Determine the [x, y] coordinate at the center of the cell enclosing the given text.  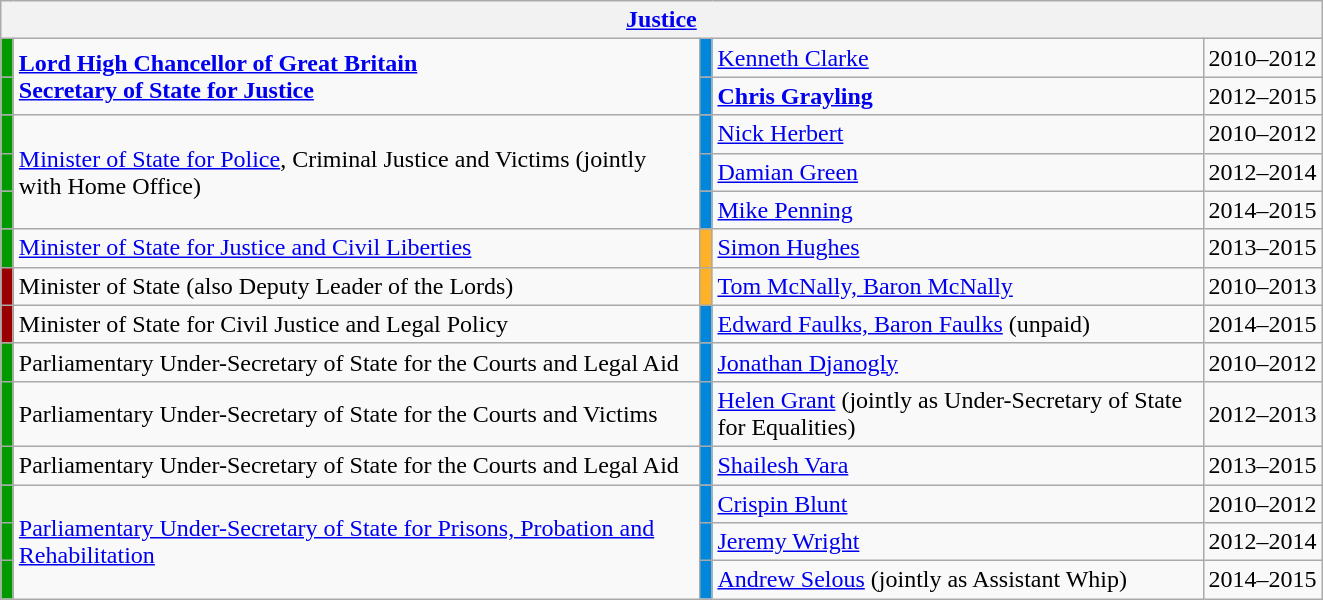
Mike Penning [958, 210]
Crispin Blunt [958, 503]
2010–2013 [1262, 286]
Chris Grayling [958, 96]
2012–2015 [1262, 96]
Minister of State for Justice and Civil Liberties [356, 248]
Edward Faulks, Baron Faulks (unpaid) [958, 324]
Jeremy Wright [958, 542]
Minister of State for Civil Justice and Legal Policy [356, 324]
Jonathan Djanogly [958, 362]
Justice [662, 20]
Lord High Chancellor of Great BritainSecretary of State for Justice [356, 77]
Simon Hughes [958, 248]
Damian Green [958, 172]
Shailesh Vara [958, 465]
Kenneth Clarke [958, 58]
Nick Herbert [958, 134]
2012–2013 [1262, 414]
Andrew Selous (jointly as Assistant Whip) [958, 580]
Helen Grant (jointly as Under-Secretary of State for Equalities) [958, 414]
Tom McNally, Baron McNally [958, 286]
Parliamentary Under-Secretary of State for Prisons, Probation and Rehabilitation [356, 541]
Parliamentary Under-Secretary of State for the Courts and Victims [356, 414]
Minister of State for Police, Criminal Justice and Victims (jointly with Home Office) [356, 172]
Minister of State (also Deputy Leader of the Lords) [356, 286]
